Return the (X, Y) coordinate for the center point of the cell that contains the specified text.  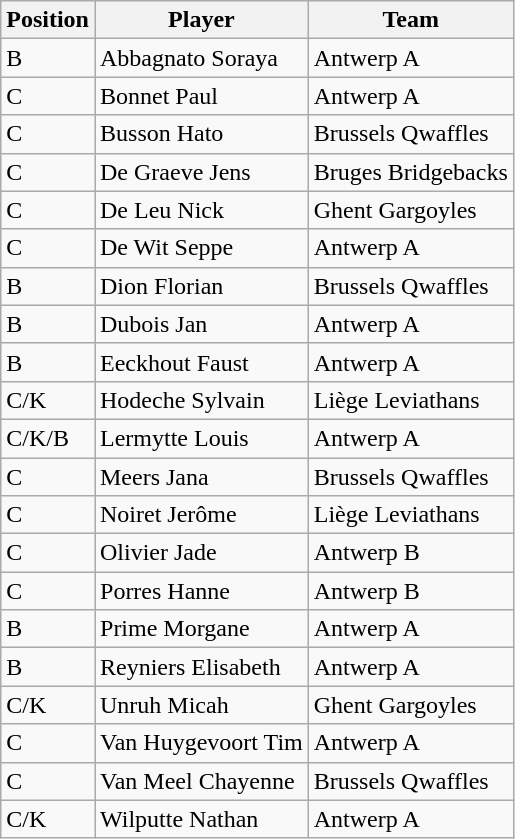
Noiret Jerôme (201, 515)
C/K/B (48, 438)
Position (48, 20)
Team (410, 20)
Busson Hato (201, 134)
Wilputte Nathan (201, 819)
Van Huygevoort Tim (201, 743)
Reyniers Elisabeth (201, 667)
Prime Morgane (201, 629)
Eeckhout Faust (201, 362)
De Wit Seppe (201, 248)
Hodeche Sylvain (201, 400)
Meers Jana (201, 477)
Abbagnato Soraya (201, 58)
Van Meel Chayenne (201, 781)
Bruges Bridgebacks (410, 172)
Olivier Jade (201, 553)
Lermytte Louis (201, 438)
Unruh Micah (201, 705)
Player (201, 20)
Porres Hanne (201, 591)
De Graeve Jens (201, 172)
Bonnet Paul (201, 96)
De Leu Nick (201, 210)
Dubois Jan (201, 324)
Dion Florian (201, 286)
